Return (x, y) of the center of cell containing provided text 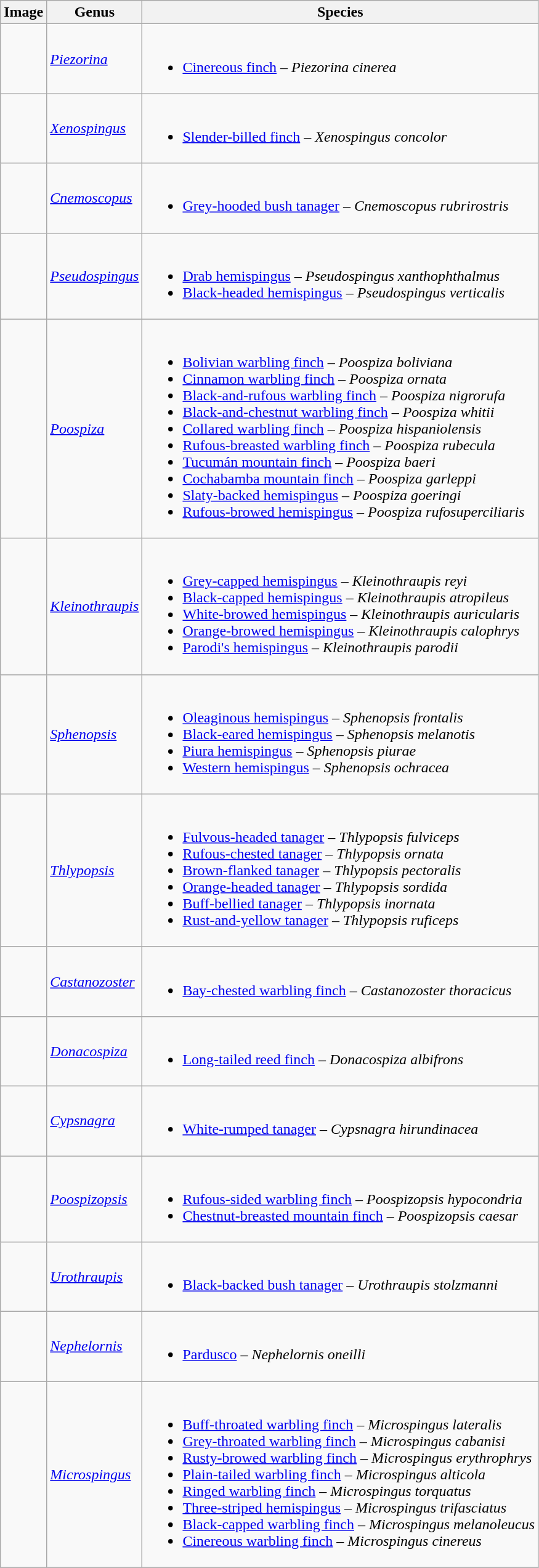
Slender-billed finch – Xenospingus concolor (340, 128)
Rufous-sided warbling finch – Poospizopsis hypocondriaChestnut-breasted mountain finch – Poospizopsis caesar (340, 1198)
Microspingus (95, 1474)
Species (340, 12)
Nephelornis (95, 1346)
Cinereous finch – Piezorina cinerea (340, 59)
White-rumped tanager – Cypsnagra hirundinacea (340, 1121)
Pardusco – Nephelornis oneilli (340, 1346)
Donacospiza (95, 1051)
Long-tailed reed finch – Donacospiza albifrons (340, 1051)
Urothraupis (95, 1277)
Drab hemispingus – Pseudospingus xanthophthalmusBlack-headed hemispingus – Pseudospingus verticalis (340, 276)
Cnemoscopus (95, 198)
Black-backed bush tanager – Urothraupis stolzmanni (340, 1277)
Genus (95, 12)
Sphenopsis (95, 734)
Cypsnagra (95, 1121)
Grey-hooded bush tanager – Cnemoscopus rubrirostris (340, 198)
Bay-chested warbling finch – Castanozoster thoracicus (340, 982)
Xenospingus (95, 128)
Kleinothraupis (95, 606)
Thlypopsis (95, 870)
Piezorina (95, 59)
Pseudospingus (95, 276)
Poospizopsis (95, 1198)
Poospiza (95, 429)
Castanozoster (95, 982)
Image (23, 12)
